Detect which cell encompasses the target text, then output its (x, y) center coordinate. 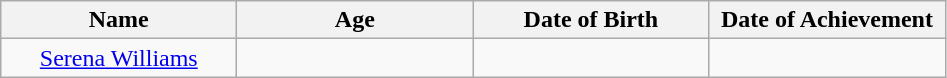
Date of Achievement (827, 20)
Name (119, 20)
Age (355, 20)
Date of Birth (591, 20)
Serena Williams (119, 58)
